Detect which cell encompasses the target text, then output its [x, y] center coordinate. 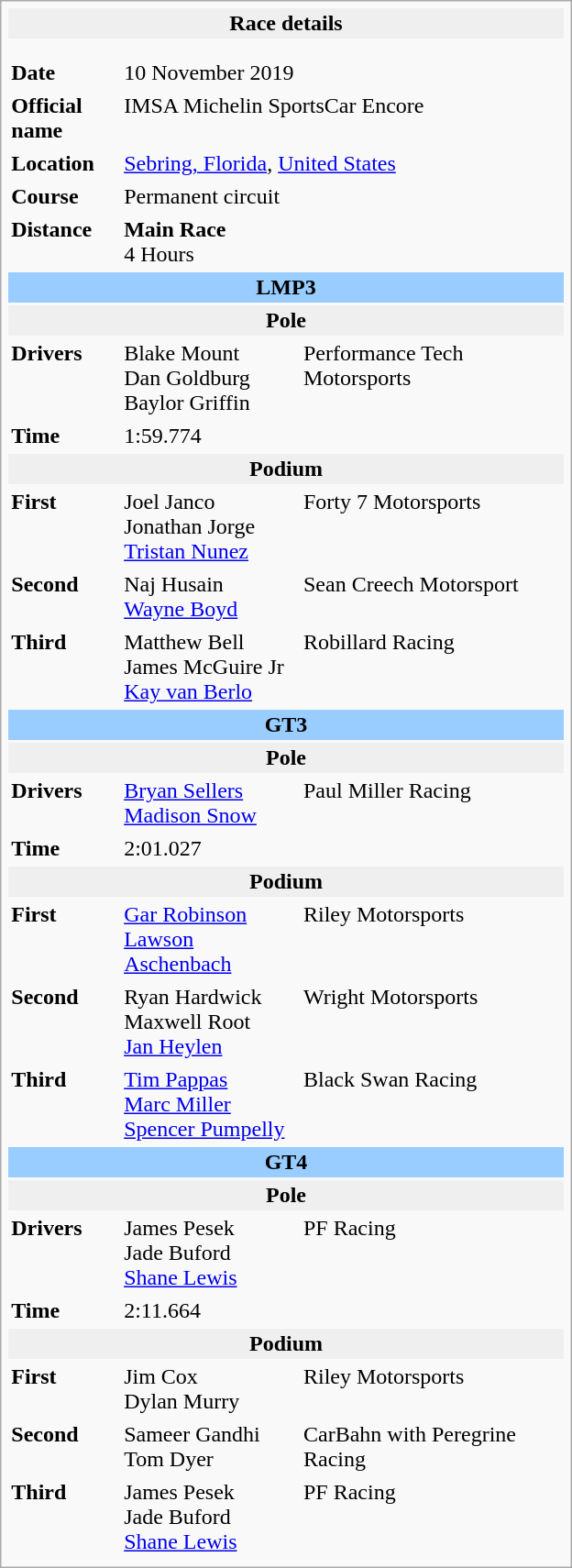
GT3 [286, 724]
2:11.664 [343, 1311]
Black Swan Racing [433, 1104]
Sean Creech Motorsport [433, 597]
Joel Janco Jonathan Jorge Tristan Nunez [209, 526]
Sameer Gandhi Tom Dyer [209, 1447]
Location [63, 163]
Matthew Bell James McGuire Jr Kay van Berlo [209, 668]
10 November 2019 [209, 73]
Gar Robinson Lawson Aschenbach [209, 939]
Date [63, 73]
IMSA Michelin SportsCar Encore [343, 118]
Tim Pappas Marc Miller Spencer Pumpelly [209, 1104]
Wright Motorsports [433, 1021]
Distance [63, 242]
Race details [286, 24]
Robillard Racing [433, 668]
Naj Husain Wayne Boyd [209, 597]
Forty 7 Motorsports [433, 526]
LMP3 [286, 288]
Bryan Sellers Madison Snow [209, 803]
Ryan Hardwick Maxwell Root Jan Heylen [209, 1021]
Main Race4 Hours [343, 242]
Course [63, 196]
Jim Cox Dylan Murry [209, 1389]
2:01.027 [343, 849]
Paul Miller Racing [433, 803]
Blake Mount Dan Goldburg Baylor Griffin [209, 378]
1:59.774 [343, 436]
CarBahn with Peregrine Racing [433, 1447]
Permanent circuit [343, 196]
Sebring, Florida, United States [343, 163]
Official name [63, 118]
Performance Tech Motorsports [433, 378]
GT4 [286, 1163]
